Output the [X, Y] coordinate of the center of the cell containing the given text.  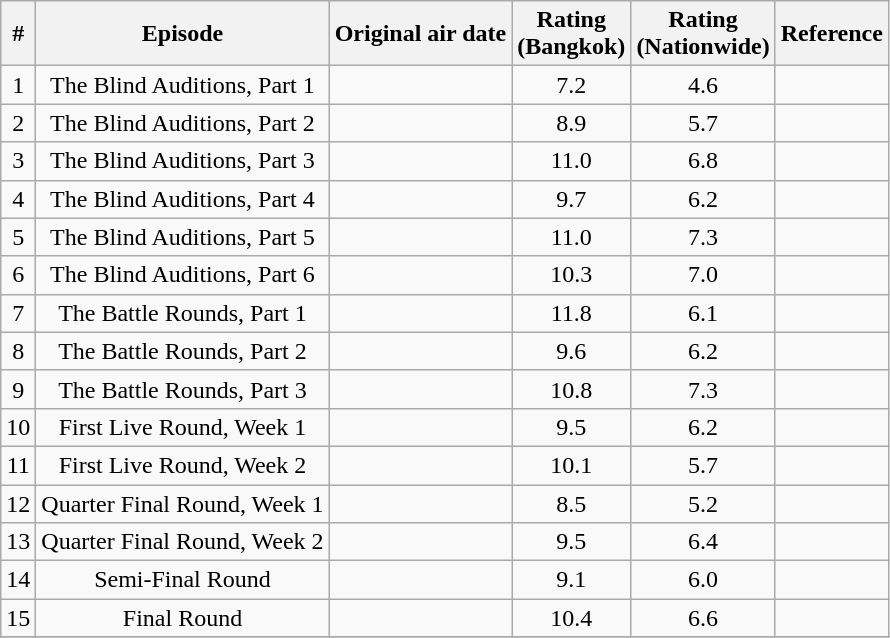
12 [18, 503]
The Blind Auditions, Part 3 [182, 161]
6.0 [703, 580]
9 [18, 389]
8.9 [572, 123]
Final Round [182, 618]
5.2 [703, 503]
Original air date [420, 34]
10.1 [572, 465]
9.1 [572, 580]
14 [18, 580]
10.3 [572, 275]
Reference [832, 34]
Episode [182, 34]
11.8 [572, 313]
6.8 [703, 161]
Rating(Nationwide) [703, 34]
15 [18, 618]
1 [18, 85]
Quarter Final Round, Week 1 [182, 503]
5 [18, 237]
The Blind Auditions, Part 1 [182, 85]
6.4 [703, 542]
8.5 [572, 503]
13 [18, 542]
4.6 [703, 85]
2 [18, 123]
First Live Round, Week 1 [182, 427]
# [18, 34]
3 [18, 161]
The Battle Rounds, Part 2 [182, 351]
10.8 [572, 389]
4 [18, 199]
The Battle Rounds, Part 1 [182, 313]
7.0 [703, 275]
The Blind Auditions, Part 6 [182, 275]
7 [18, 313]
The Blind Auditions, Part 5 [182, 237]
9.7 [572, 199]
Quarter Final Round, Week 2 [182, 542]
9.6 [572, 351]
The Battle Rounds, Part 3 [182, 389]
11 [18, 465]
6 [18, 275]
8 [18, 351]
Rating(Bangkok) [572, 34]
Semi-Final Round [182, 580]
7.2 [572, 85]
6.1 [703, 313]
The Blind Auditions, Part 4 [182, 199]
6.6 [703, 618]
First Live Round, Week 2 [182, 465]
The Blind Auditions, Part 2 [182, 123]
10 [18, 427]
10.4 [572, 618]
